From the cell containing the given text, extract its center point as (X, Y) coordinate. 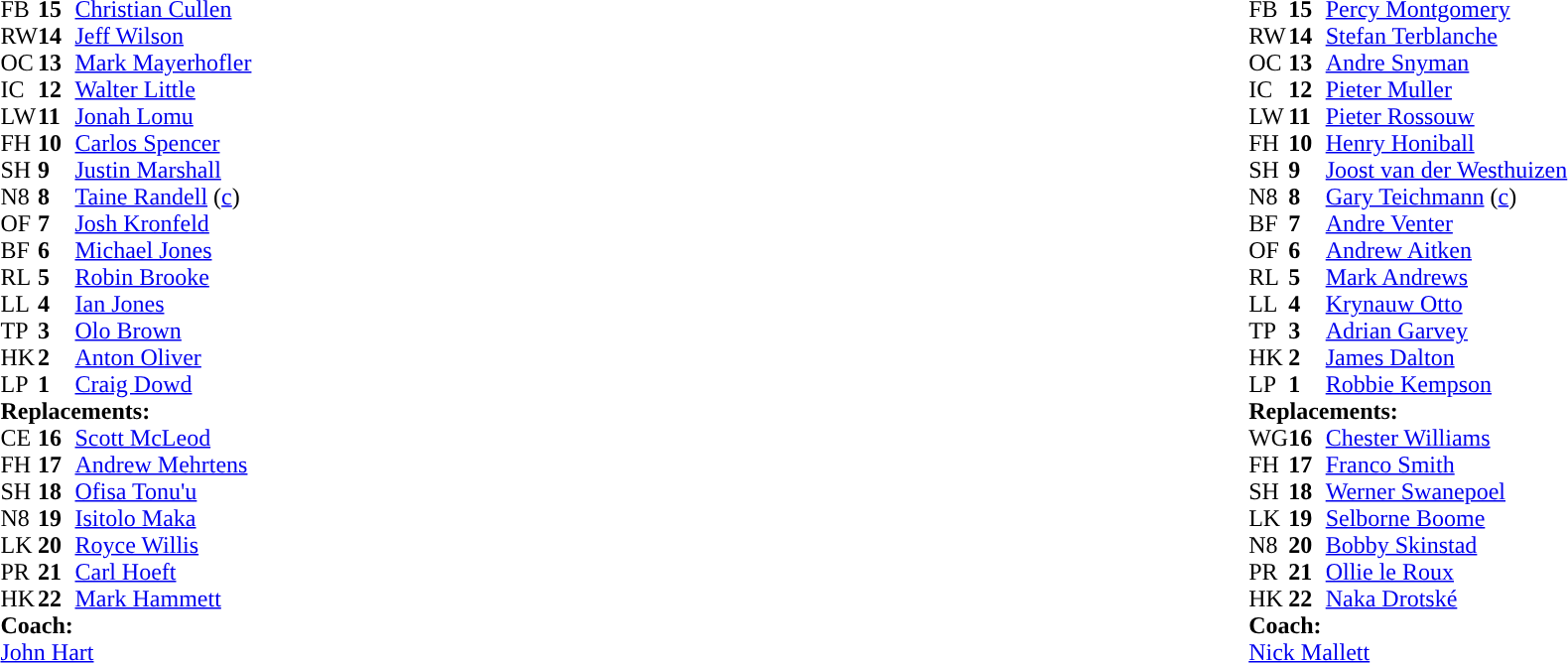
Werner Swanepoel (1447, 492)
Andrew Mehrtens (164, 464)
Josh Kronfeld (164, 224)
James Dalton (1447, 357)
Joost van der Westhuizen (1447, 171)
Chester Williams (1447, 439)
Craig Dowd (164, 385)
Krynauw Otto (1447, 304)
Andre Venter (1447, 224)
Olo Brown (164, 331)
Selborne Boome (1447, 518)
Mark Mayerhofler (164, 64)
Bobby Skinstad (1447, 546)
Pieter Rossouw (1447, 117)
Taine Randell (c) (164, 197)
Pieter Muller (1447, 89)
Royce Willis (164, 546)
Carlos Spencer (164, 143)
Carl Hoeft (164, 572)
Jonah Lomu (164, 117)
Jeff Wilson (164, 36)
Mark Andrews (1447, 278)
Henry Honiball (1447, 143)
Michael Jones (164, 250)
Ian Jones (164, 304)
Isitolo Maka (164, 518)
Gary Teichmann (c) (1447, 197)
Walter Little (164, 89)
WG (1268, 439)
Anton Oliver (164, 357)
Ollie le Roux (1447, 572)
Adrian Garvey (1447, 331)
Justin Marshall (164, 171)
Naka Drotské (1447, 599)
Robbie Kempson (1447, 385)
Scott McLeod (164, 439)
Ofisa Tonu'u (164, 492)
Stefan Terblanche (1447, 36)
Robin Brooke (164, 278)
Franco Smith (1447, 464)
Andre Snyman (1447, 64)
CE (19, 439)
Andrew Aitken (1447, 250)
Mark Hammett (164, 599)
